Capture the cell that displays the provided text and extract its (X, Y) central coordinate. 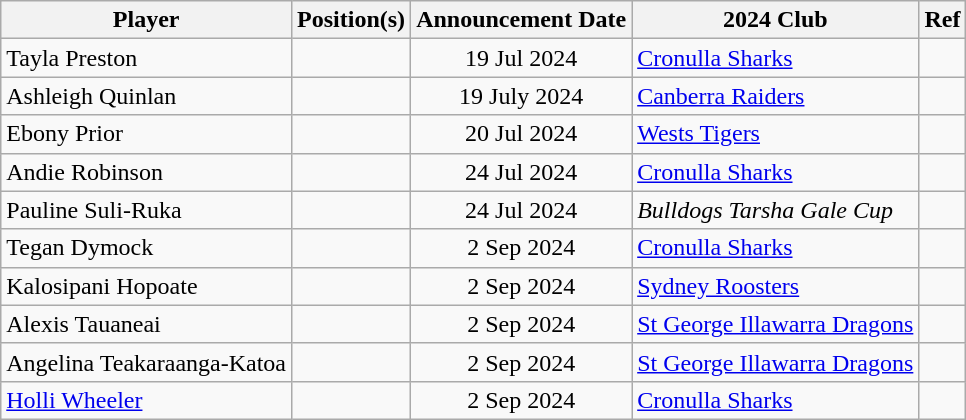
2024 Club (776, 20)
Kalosipani Hopoate (146, 286)
Player (146, 20)
Angelina Teakaraanga-Katoa (146, 362)
Tayla Preston (146, 58)
Ashleigh Quinlan (146, 96)
Pauline Suli-Ruka (146, 210)
Tegan Dymock (146, 248)
Andie Robinson (146, 172)
Wests Tigers (776, 134)
Holli Wheeler (146, 400)
Ref (942, 20)
Announcement Date (522, 20)
20 Jul 2024 (522, 134)
19 Jul 2024 (522, 58)
Bulldogs Tarsha Gale Cup (776, 210)
Alexis Tauaneai (146, 324)
19 July 2024 (522, 96)
Canberra Raiders (776, 96)
Sydney Roosters (776, 286)
Ebony Prior (146, 134)
Position(s) (352, 20)
